From the cell containing the given text, extract its center point as (x, y) coordinate. 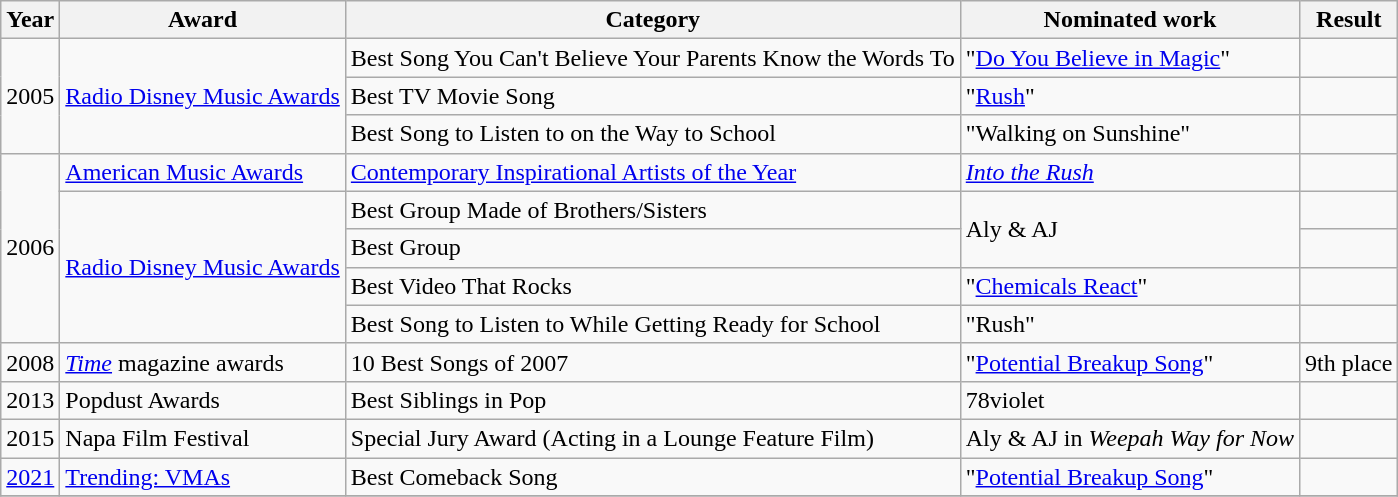
9th place (1349, 362)
Best Song to Listen to on the Way to School (652, 134)
78violet (1130, 400)
Popdust Awards (203, 400)
Best Video That Rocks (652, 286)
2008 (30, 362)
Aly & AJ in Weepah Way for Now (1130, 438)
Best Group Made of Brothers/Sisters (652, 210)
Contemporary Inspirational Artists of the Year (652, 172)
Best Siblings in Pop (652, 400)
2005 (30, 96)
Best Song You Can't Believe Your Parents Know the Words To (652, 58)
Trending: VMAs (203, 477)
Award (203, 20)
Time magazine awards (203, 362)
Best Song to Listen to While Getting Ready for School (652, 324)
"Chemicals React" (1130, 286)
"Walking on Sunshine" (1130, 134)
2015 (30, 438)
"Do You Believe in Magic" (1130, 58)
10 Best Songs of 2007 (652, 362)
Best Comeback Song (652, 477)
Best Group (652, 248)
2006 (30, 248)
Year (30, 20)
2021 (30, 477)
Category (652, 20)
Into the Rush (1130, 172)
2013 (30, 400)
Napa Film Festival (203, 438)
Best TV Movie Song (652, 96)
Aly & AJ (1130, 229)
Nominated work (1130, 20)
Result (1349, 20)
American Music Awards (203, 172)
Special Jury Award (Acting in a Lounge Feature Film) (652, 438)
